Determine the [x, y] coordinate at the center of the cell enclosing the given text.  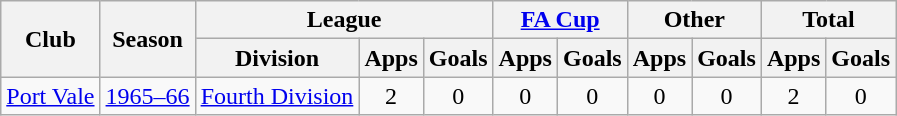
Fourth Division [277, 96]
1965–66 [148, 96]
Total [828, 20]
FA Cup [560, 20]
Season [148, 39]
Port Vale [50, 96]
Other [694, 20]
Club [50, 39]
Division [277, 58]
League [344, 20]
